Capture the cell that displays the provided text and extract its (X, Y) central coordinate. 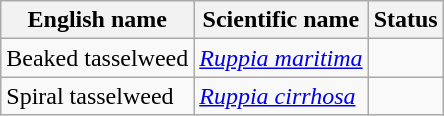
Scientific name (281, 20)
Ruppia maritima (281, 58)
Spiral tasselweed (98, 96)
Beaked tasselweed (98, 58)
Ruppia cirrhosa (281, 96)
Status (406, 20)
English name (98, 20)
